Search for the cell housing the specified text and yield its (X, Y) center coordinate. 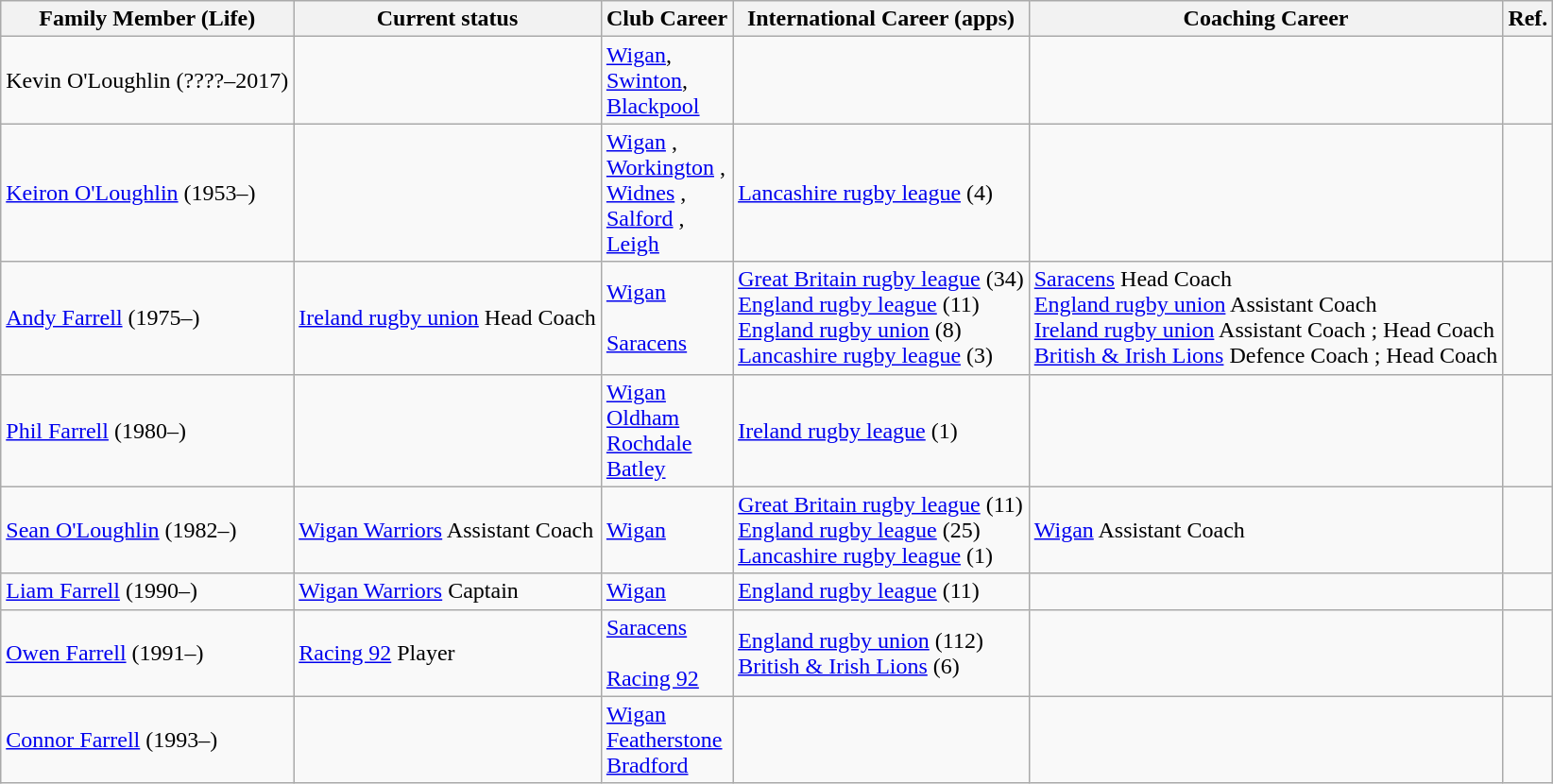
Ireland rugby league (1) (881, 431)
International Career (apps) (881, 19)
Connor Farrell (1993–) (147, 740)
Wigan,Swinton,Blackpool (667, 80)
Current status (448, 19)
Keiron O'Loughlin (1953–) (147, 193)
Family Member (Life) (147, 19)
Owen Farrell (1991–) (147, 653)
Andy Farrell (1975–) (147, 317)
Wigan Warriors Assistant Coach (448, 530)
Saracens Racing 92 (667, 653)
England rugby union (112) British & Irish Lions (6) (881, 653)
Wigan Featherstone Bradford (667, 740)
Great Britain rugby league (11) England rugby league (25) Lancashire rugby league (1) (881, 530)
Wigan ,Workington ,Widnes ,Salford ,Leigh (667, 193)
Coaching Career (1266, 19)
Liam Farrell (1990–) (147, 591)
Sean O'Loughlin (1982–) (147, 530)
Wigan Warriors Captain (448, 591)
Wigan Oldham Rochdale Batley (667, 431)
Great Britain rugby league (34) England rugby league (11) England rugby union (8) Lancashire rugby league (3) (881, 317)
Wigan Saracens (667, 317)
Ref. (1528, 19)
Phil Farrell (1980–) (147, 431)
England rugby league (11) (881, 591)
Ireland rugby union Head Coach (448, 317)
Kevin O'Loughlin (????–2017) (147, 80)
Club Career (667, 19)
Lancashire rugby league (4) (881, 193)
Racing 92 Player (448, 653)
Wigan Assistant Coach (1266, 530)
